From the cell containing the given text, extract its center point as [X, Y] coordinate. 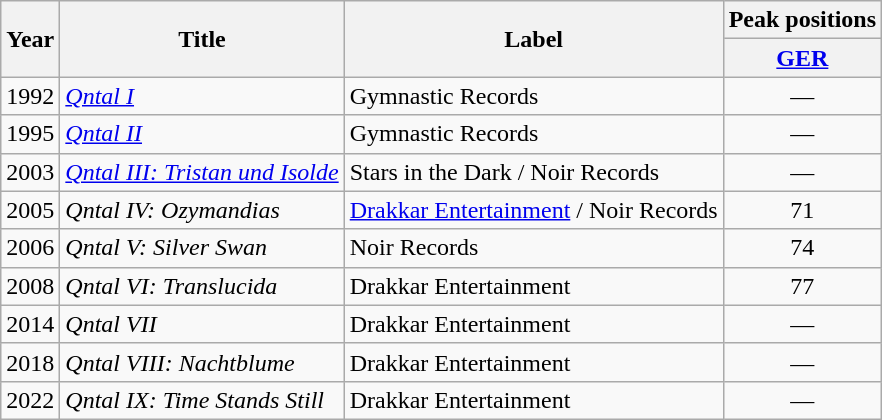
2018 [30, 362]
Qntal IX: Time Stands Still [202, 400]
Qntal VIII: Nachtblume [202, 362]
74 [802, 248]
Qntal V: Silver Swan [202, 248]
1995 [30, 134]
2008 [30, 286]
Stars in the Dark / Noir Records [534, 172]
2003 [30, 172]
Qntal II [202, 134]
Title [202, 39]
Drakkar Entertainment / Noir Records [534, 210]
2022 [30, 400]
Year [30, 39]
2014 [30, 324]
Label [534, 39]
77 [802, 286]
Noir Records [534, 248]
2006 [30, 248]
Qntal III: Tristan und Isolde [202, 172]
71 [802, 210]
1992 [30, 96]
GER [802, 58]
Qntal I [202, 96]
2005 [30, 210]
Peak positions [802, 20]
Qntal VI: Translucida [202, 286]
Qntal VII [202, 324]
Qntal IV: Ozymandias [202, 210]
